From the cell containing the given text, extract its center point as (x, y) coordinate. 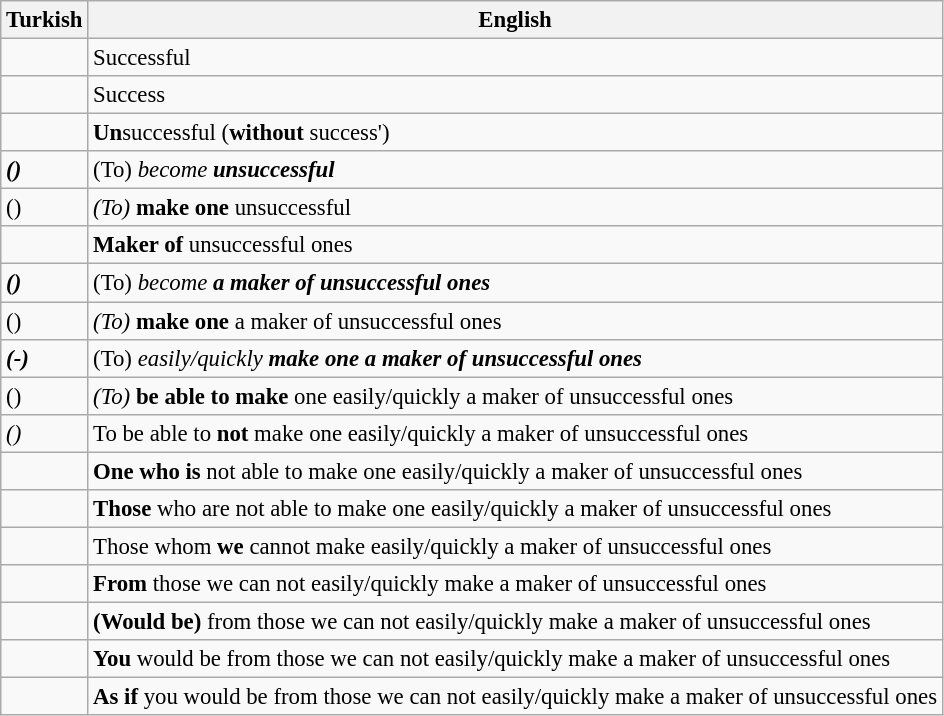
From those we can not easily/quickly make a maker of unsuccessful ones (516, 584)
(Would be) from those we can not easily/quickly make a maker of unsuccessful ones (516, 621)
(-) (44, 358)
(To) be able to make one easily/quickly a maker of unsuccessful ones (516, 396)
Those whom we cannot make easily/quickly a maker of unsuccessful ones (516, 546)
Those who are not able to make one easily/quickly a maker of unsuccessful ones (516, 509)
To be able to not make one easily/quickly a maker of unsuccessful ones (516, 433)
As if you would be from those we can not easily/quickly make a maker of unsuccessful ones (516, 697)
(To) become unsuccessful (516, 170)
English (516, 20)
(To) make one unsuccessful (516, 208)
(To) easily/quickly make one a maker of unsuccessful ones (516, 358)
Turkish (44, 20)
(To) become a maker of unsuccessful ones (516, 283)
Success (516, 95)
You would be from those we can not easily/quickly make a maker of unsuccessful ones (516, 659)
Unsuccessful (without success') (516, 133)
One who is not able to make one easily/quickly a maker of unsuccessful ones (516, 471)
(To) make one a maker of unsuccessful ones (516, 321)
Successful (516, 58)
Maker of unsuccessful ones (516, 245)
